Pinpoint the cell where the given text exists, returning its (x, y) midpoint coordinate. 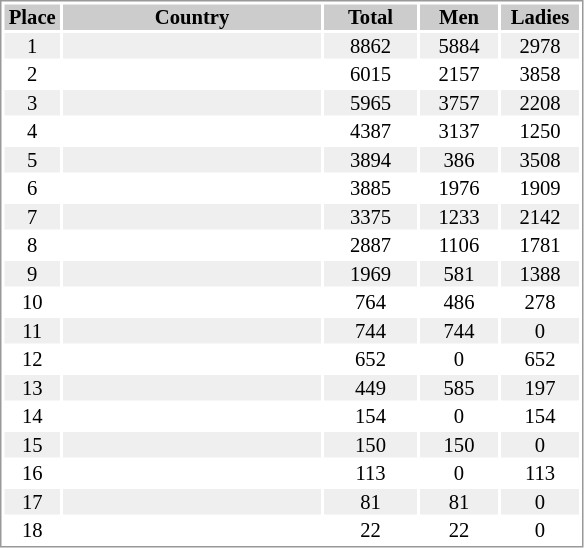
3885 (370, 189)
9 (32, 274)
8862 (370, 46)
18 (32, 531)
4 (32, 131)
14 (32, 417)
17 (32, 502)
1388 (540, 274)
2887 (370, 245)
197 (540, 388)
10 (32, 303)
1976 (459, 189)
4387 (370, 131)
1106 (459, 245)
1781 (540, 245)
1969 (370, 274)
3757 (459, 103)
3894 (370, 160)
1233 (459, 217)
278 (540, 303)
Place (32, 17)
6 (32, 189)
Country (192, 17)
15 (32, 445)
2157 (459, 75)
3137 (459, 131)
2142 (540, 217)
6015 (370, 75)
2 (32, 75)
5 (32, 160)
11 (32, 331)
Ladies (540, 17)
8 (32, 245)
13 (32, 388)
581 (459, 274)
16 (32, 473)
3858 (540, 75)
7 (32, 217)
386 (459, 160)
Men (459, 17)
2208 (540, 103)
764 (370, 303)
1909 (540, 189)
2978 (540, 46)
585 (459, 388)
3375 (370, 217)
5965 (370, 103)
486 (459, 303)
449 (370, 388)
1 (32, 46)
3 (32, 103)
Total (370, 17)
12 (32, 359)
3508 (540, 160)
5884 (459, 46)
1250 (540, 131)
